Capture the cell that displays the provided text and extract its [x, y] central coordinate. 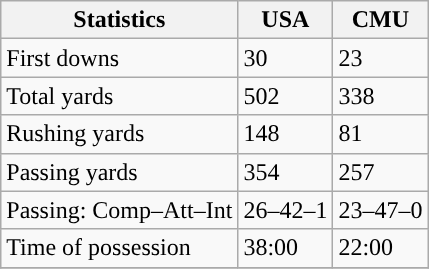
26–42–1 [286, 210]
Time of possession [120, 248]
First downs [120, 58]
148 [286, 134]
23 [380, 58]
502 [286, 96]
257 [380, 172]
USA [286, 20]
Rushing yards [120, 134]
Passing yards [120, 172]
81 [380, 134]
Statistics [120, 20]
Total yards [120, 96]
38:00 [286, 248]
Passing: Comp–Att–Int [120, 210]
CMU [380, 20]
338 [380, 96]
30 [286, 58]
354 [286, 172]
23–47–0 [380, 210]
22:00 [380, 248]
